Find where the given text appears and provide that cell's center as (X, Y) coordinate. 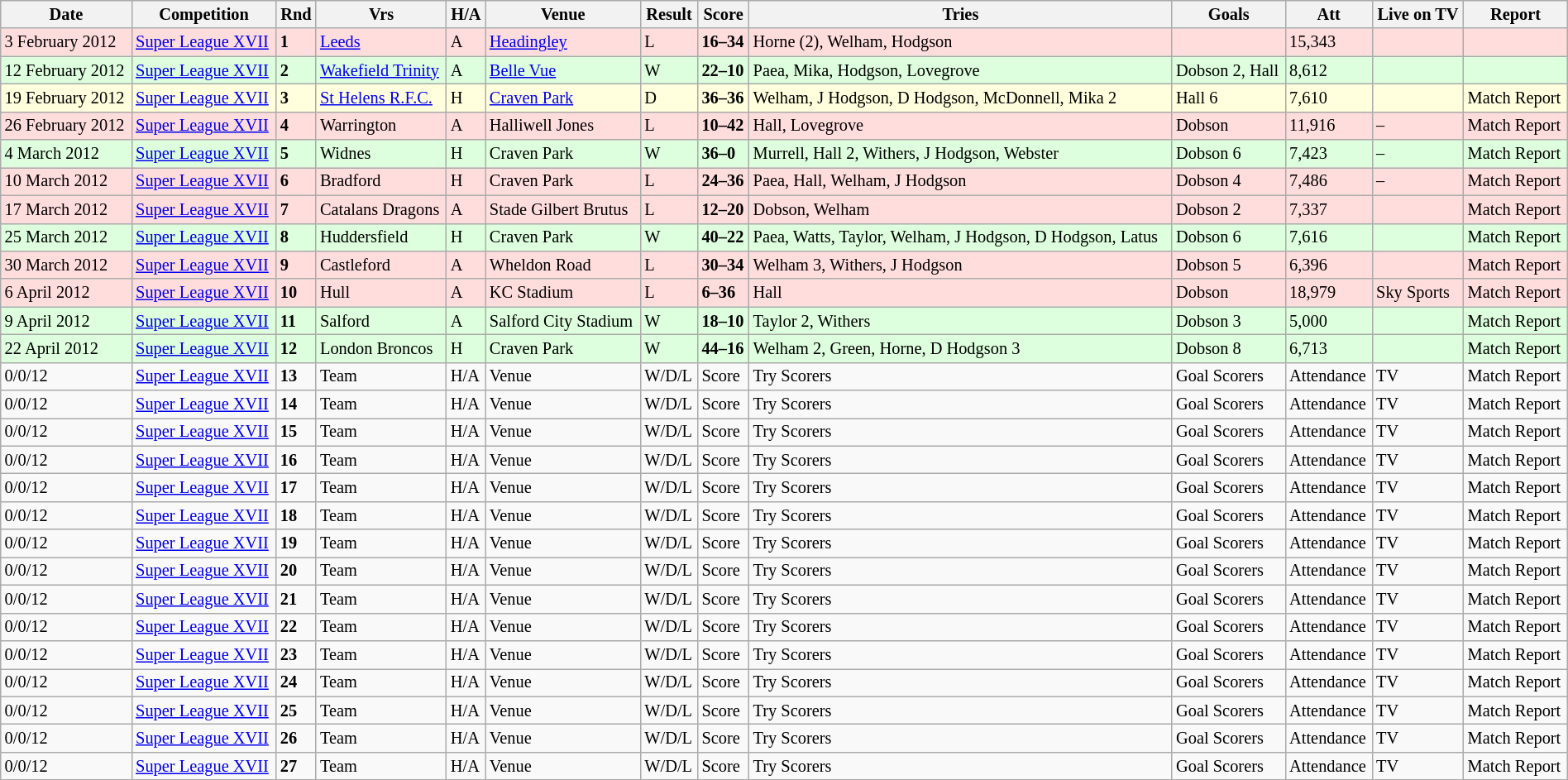
3 February 2012 (66, 42)
Date (66, 14)
Welham 3, Withers, J Hodgson (961, 265)
20 (296, 571)
Paea, Watts, Taylor, Welham, J Hodgson, D Hodgson, Latus (961, 237)
Taylor 2, Withers (961, 321)
12 February 2012 (66, 70)
Halliwell Jones (563, 126)
6,396 (1328, 265)
8 (296, 237)
Dobson 3 (1229, 321)
Salford (381, 321)
Goals (1229, 14)
18–10 (724, 321)
6–36 (724, 293)
Att (1328, 14)
3 (296, 98)
Report (1515, 14)
30–34 (724, 265)
18 (296, 515)
36–0 (724, 154)
17 (296, 487)
Widnes (381, 154)
7,486 (1328, 181)
15 (296, 432)
9 (296, 265)
6 April 2012 (66, 293)
Paea, Mika, Hodgson, Lovegrove (961, 70)
21 (296, 599)
24–36 (724, 181)
Dobson 8 (1229, 348)
16–34 (724, 42)
Competition (203, 14)
13 (296, 376)
22 April 2012 (66, 348)
Wakefield Trinity (381, 70)
19 February 2012 (66, 98)
23 (296, 654)
Live on TV (1417, 14)
Hall, Lovegrove (961, 126)
Salford City Stadium (563, 321)
10 (296, 293)
6,713 (1328, 348)
Belle Vue (563, 70)
Dobson 4 (1229, 181)
Huddersfield (381, 237)
Dobson 5 (1229, 265)
Hall 6 (1229, 98)
Leeds (381, 42)
10 March 2012 (66, 181)
7 (296, 209)
17 March 2012 (66, 209)
Catalans Dragons (381, 209)
7,423 (1328, 154)
26 February 2012 (66, 126)
15,343 (1328, 42)
5,000 (1328, 321)
4 (296, 126)
26 (296, 738)
Vrs (381, 14)
Tries (961, 14)
Paea, Hall, Welham, J Hodgson (961, 181)
Sky Sports (1417, 293)
22–10 (724, 70)
40–22 (724, 237)
27 (296, 766)
44–16 (724, 348)
8,612 (1328, 70)
7,616 (1328, 237)
6 (296, 181)
Murrell, Hall 2, Withers, J Hodgson, Webster (961, 154)
30 March 2012 (66, 265)
25 (296, 711)
Horne (2), Welham, Hodgson (961, 42)
14 (296, 404)
Dobson, Welham (961, 209)
24 (296, 682)
Headingley (563, 42)
Welham 2, Green, Horne, D Hodgson 3 (961, 348)
12–20 (724, 209)
Bradford (381, 181)
36–36 (724, 98)
7,337 (1328, 209)
Stade Gilbert Brutus (563, 209)
16 (296, 460)
D (668, 98)
Dobson 2 (1229, 209)
Dobson 2, Hall (1229, 70)
12 (296, 348)
Hull (381, 293)
1 (296, 42)
Wheldon Road (563, 265)
2 (296, 70)
KC Stadium (563, 293)
18,979 (1328, 293)
11 (296, 321)
Rnd (296, 14)
Castleford (381, 265)
19 (296, 543)
Result (668, 14)
5 (296, 154)
7,610 (1328, 98)
Hall (961, 293)
4 March 2012 (66, 154)
St Helens R.F.C. (381, 98)
Welham, J Hodgson, D Hodgson, McDonnell, Mika 2 (961, 98)
25 March 2012 (66, 237)
11,916 (1328, 126)
Warrington (381, 126)
10–42 (724, 126)
9 April 2012 (66, 321)
London Broncos (381, 348)
22 (296, 627)
